Find where the given text appears and provide that cell's center as [X, Y] coordinate. 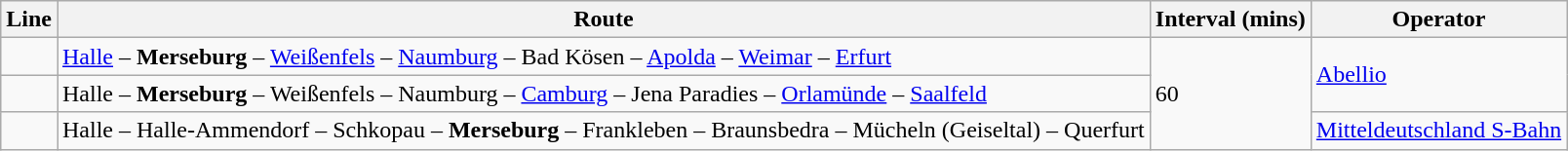
Line [29, 19]
Abellio [1438, 75]
Halle – Merseburg – Weißenfels – Naumburg – Camburg – Jena Paradies – Orlamünde – Saalfeld [603, 94]
Halle – Halle-Ammendorf – Schkopau – Merseburg – Frankleben – Braunsbedra – Mücheln (Geiseltal) – Querfurt [603, 131]
Halle – Merseburg – Weißenfels – Naumburg – Bad Kösen – Apolda – Weimar – Erfurt [603, 57]
Mitteldeutschland S-Bahn [1438, 131]
60 [1231, 94]
Interval (mins) [1231, 19]
Route [603, 19]
Operator [1438, 19]
